Provide the [x, y] coordinate of the cell's center where the given text is located.  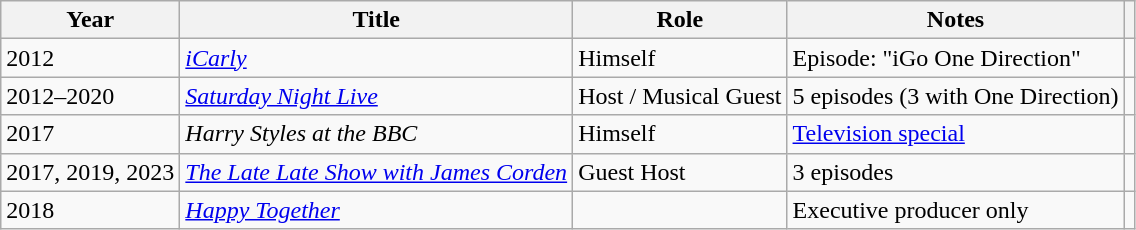
Year [90, 20]
3 episodes [956, 172]
Episode: "iGo One Direction" [956, 58]
Role [680, 20]
Happy Together [376, 210]
Television special [956, 134]
5 episodes (3 with One Direction) [956, 96]
2012–2020 [90, 96]
Host / Musical Guest [680, 96]
2012 [90, 58]
Notes [956, 20]
2017 [90, 134]
iCarly [376, 58]
Executive producer only [956, 210]
Saturday Night Live [376, 96]
The Late Late Show with James Corden [376, 172]
Title [376, 20]
2018 [90, 210]
Harry Styles at the BBC [376, 134]
Guest Host [680, 172]
2017, 2019, 2023 [90, 172]
